Provide the [x, y] coordinate of the cell's center where the given text is located.  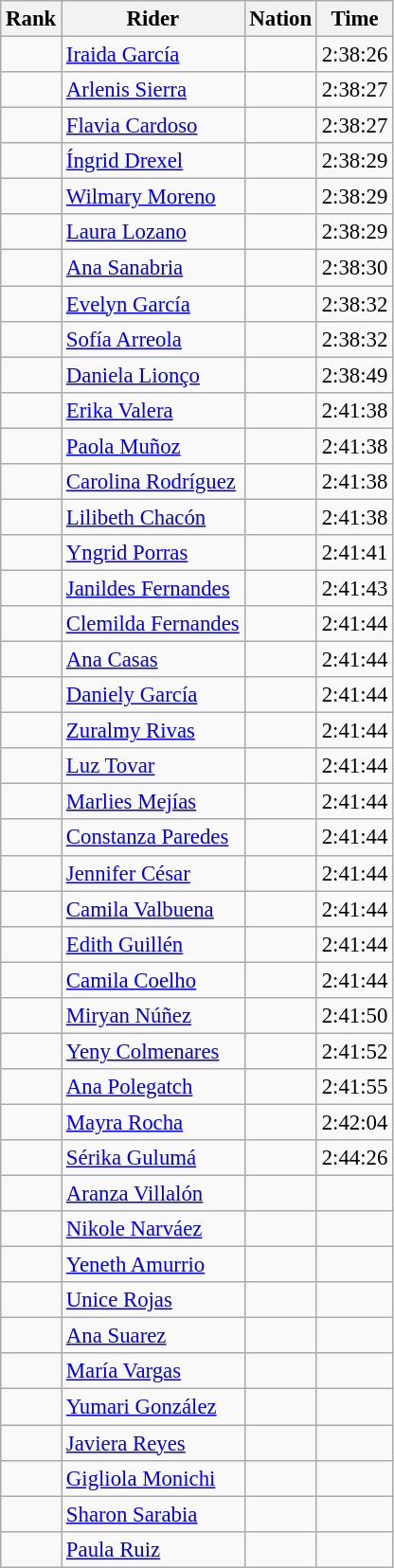
María Vargas [153, 1372]
Jennifer César [153, 873]
Ana Sanabria [153, 268]
Mayra Rocha [153, 1122]
2:38:30 [354, 268]
Time [354, 19]
Marlies Mejías [153, 802]
Sharon Sarabia [153, 1514]
Rider [153, 19]
Carolina Rodríguez [153, 482]
Camila Valbuena [153, 909]
Edith Guillén [153, 944]
Clemilda Fernandes [153, 624]
Daniela Lionço [153, 375]
Lilibeth Chacón [153, 517]
2:42:04 [354, 1122]
Yeny Colmenares [153, 1051]
Daniely García [153, 695]
2:38:26 [354, 55]
Sofía Arreola [153, 339]
2:41:43 [354, 588]
Yumari González [153, 1407]
2:38:49 [354, 375]
Laura Lozano [153, 232]
Rank [31, 19]
Paula Ruiz [153, 1549]
Yngrid Porras [153, 553]
Constanza Paredes [153, 838]
Zuralmy Rivas [153, 731]
Aranza Villalón [153, 1194]
Yeneth Amurrio [153, 1265]
Arlenis Sierra [153, 90]
Sérika Gulumá [153, 1158]
Íngrid Drexel [153, 161]
Luz Tovar [153, 766]
2:44:26 [354, 1158]
Nation [280, 19]
2:41:41 [354, 553]
Nikole Narváez [153, 1229]
Unice Rojas [153, 1300]
Ana Polegatch [153, 1087]
Iraida García [153, 55]
2:41:52 [354, 1051]
2:41:55 [354, 1087]
Gigliola Monichi [153, 1478]
Javiera Reyes [153, 1443]
Ana Suarez [153, 1336]
Evelyn García [153, 304]
Erika Valera [153, 410]
Wilmary Moreno [153, 197]
Ana Casas [153, 660]
Miryan Núñez [153, 1016]
Janildes Fernandes [153, 588]
Paola Muñoz [153, 446]
Flavia Cardoso [153, 126]
2:41:50 [354, 1016]
Camila Coelho [153, 980]
